Extract the [X, Y] coordinate from the center of the cell holding the provided text.  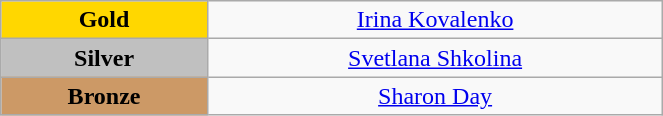
Bronze [104, 96]
Irina Kovalenko [434, 20]
Sharon Day [434, 96]
Silver [104, 58]
Gold [104, 20]
Svetlana Shkolina [434, 58]
